Detect which cell encompasses the target text, then output its [x, y] center coordinate. 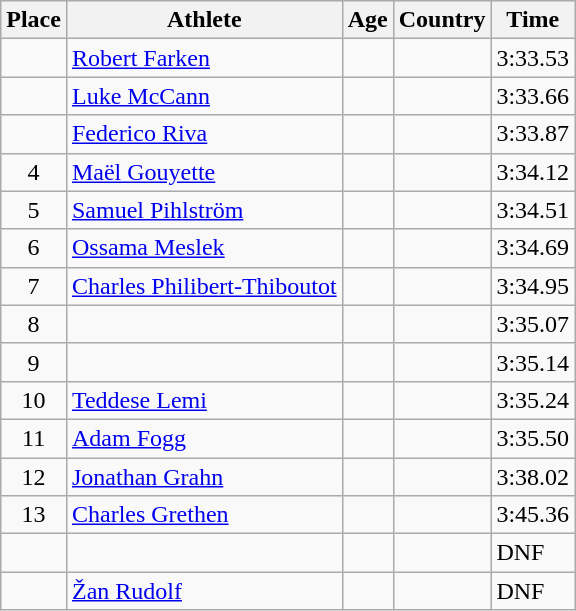
3:33.87 [533, 134]
Charles Philibert-Thiboutot [204, 286]
Country [442, 20]
Charles Grethen [204, 515]
5 [34, 210]
3:45.36 [533, 515]
Žan Rudolf [204, 591]
3:34.51 [533, 210]
3:34.12 [533, 172]
Samuel Pihlström [204, 210]
8 [34, 324]
Age [368, 20]
3:33.53 [533, 58]
Ossama Meslek [204, 248]
Teddese Lemi [204, 400]
13 [34, 515]
Jonathan Grahn [204, 477]
3:33.66 [533, 96]
9 [34, 362]
6 [34, 248]
Luke McCann [204, 96]
Place [34, 20]
3:34.69 [533, 248]
3:38.02 [533, 477]
Maël Gouyette [204, 172]
Adam Fogg [204, 438]
7 [34, 286]
4 [34, 172]
Athlete [204, 20]
Federico Riva [204, 134]
Robert Farken [204, 58]
3:35.24 [533, 400]
10 [34, 400]
3:35.50 [533, 438]
11 [34, 438]
12 [34, 477]
Time [533, 20]
3:35.14 [533, 362]
3:34.95 [533, 286]
3:35.07 [533, 324]
